From the cell containing the given text, extract its center point as (x, y) coordinate. 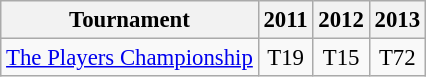
The Players Championship (130, 58)
T19 (286, 58)
T72 (397, 58)
2013 (397, 20)
2012 (341, 20)
Tournament (130, 20)
T15 (341, 58)
2011 (286, 20)
